Determine the [X, Y] coordinate at the center of the cell enclosing the given text.  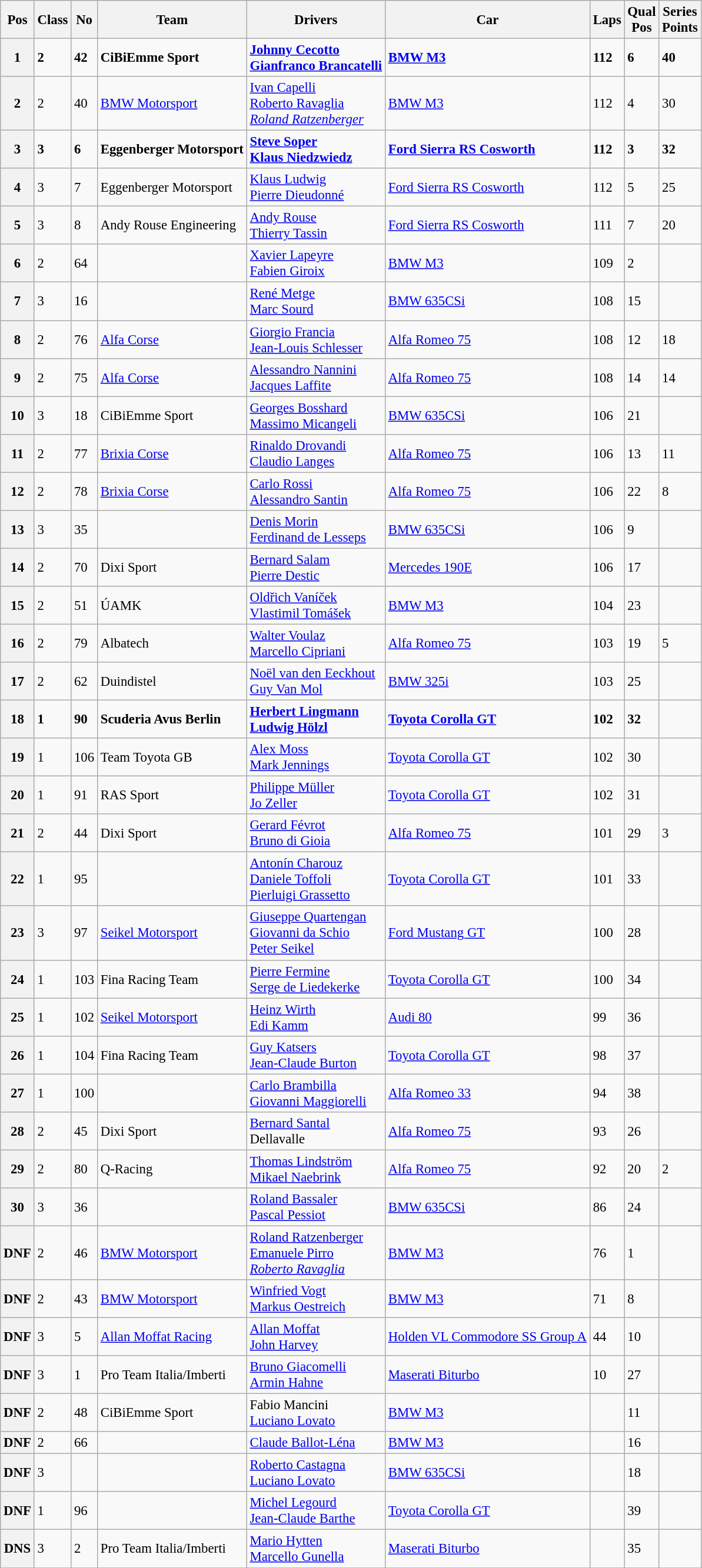
Heinz Wirth Edi Kamm [315, 1017]
Allan Moffat John Harvey [315, 1337]
51 [85, 606]
62 [85, 681]
Claude Ballot-Léna [315, 1443]
71 [607, 1299]
Andy Rouse Engineering [172, 226]
Laps [607, 20]
42 [85, 58]
Rinaldo Drovandi Claudio Langes [315, 453]
ÚAMK [172, 606]
Audi 80 [487, 1017]
Allan Moffat Racing [172, 1337]
Alessandro Nannini Jacques Laffite [315, 378]
92 [607, 1169]
Giuseppe Quartengan Giovanni da Schio Peter Seikel [315, 933]
95 [85, 879]
Mario Hytten Marcello Gunella [315, 1549]
90 [85, 720]
Drivers [315, 20]
46 [85, 1253]
RAS Sport [172, 795]
43 [85, 1299]
Ivan Capelli Roberto Ravaglia Roland Ratzenberger [315, 104]
Roland Ratzenberger Emanuele Pirro Roberto Ravaglia [315, 1253]
64 [85, 263]
66 [85, 1443]
Pos [18, 20]
Q-Racing [172, 1169]
Andy Rouse Thierry Tassin [315, 226]
BMW 325i [487, 681]
93 [607, 1132]
Fabio Mancini Luciano Lovato [315, 1413]
Georges Bosshard Massimo Micangeli [315, 415]
45 [85, 1132]
Albatech [172, 643]
No [85, 20]
Thomas Lindström Mikael Naebrink [315, 1169]
DNS [18, 1549]
Ford Mustang GT [487, 933]
96 [85, 1510]
86 [607, 1207]
Carlo Rossi Alessandro Santin [315, 492]
Klaus Ludwig Pierre Dieudonné [315, 187]
Gerard Févrot Bruno di Gioia [315, 833]
80 [85, 1169]
Oldřich Vaníček Vlastimil Tomášek [315, 606]
Bruno Giacomelli Armin Hahne [315, 1375]
77 [85, 453]
Philippe Müller Jo Zeller [315, 795]
Team Toyota GB [172, 758]
98 [607, 1055]
Car [487, 20]
Alfa Romeo 33 [487, 1093]
91 [85, 795]
Winfried Vogt Markus Oestreich [315, 1299]
111 [607, 226]
Roberto Castagna Luciano Lovato [315, 1473]
109 [607, 263]
Pierre Fermine Serge de Liedekerke [315, 979]
Team [172, 20]
QualPos [641, 20]
SeriesPoints [680, 20]
48 [85, 1413]
38 [641, 1093]
Denis Morin Ferdinand de Lesseps [315, 529]
Carlo Brambilla Giovanni Maggiorelli [315, 1093]
Noël van den Eeckhout Guy Van Mol [315, 681]
94 [607, 1093]
Bernard Salam Pierre Destic [315, 567]
Mercedes 190E [487, 567]
Guy Katsers Jean-Claude Burton [315, 1055]
Giorgio Francia Jean-Louis Schlesser [315, 340]
97 [85, 933]
70 [85, 567]
Roland Bassaler Pascal Pessiot [315, 1207]
Scuderia Avus Berlin [172, 720]
99 [607, 1017]
René Metge Marc Sourd [315, 301]
Alex Moss Mark Jennings [315, 758]
79 [85, 643]
34 [641, 979]
Johnny Cecotto Gianfranco Brancatelli [315, 58]
31 [641, 795]
Walter Voulaz Marcello Cipriani [315, 643]
Class [53, 20]
75 [85, 378]
39 [641, 1510]
78 [85, 492]
Duindistel [172, 681]
Bernard Santal Dellavalle [315, 1132]
Holden VL Commodore SS Group A [487, 1337]
Xavier Lapeyre Fabien Giroix [315, 263]
Herbert Lingmann Ludwig Hölzl [315, 720]
Antonín Charouz Daniele Toffoli Pierluigi Grassetto [315, 879]
Michel Legourd Jean-Claude Barthe [315, 1510]
33 [641, 879]
Steve Soper Klaus Niedzwiedz [315, 149]
37 [641, 1055]
